Return the (x, y) coordinate for the center point of the cell that contains the specified text.  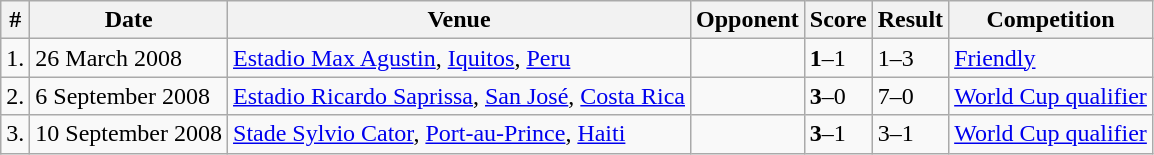
7–0 (910, 96)
Competition (1051, 20)
Venue (460, 20)
26 March 2008 (129, 58)
2. (16, 96)
Score (838, 20)
Opponent (748, 20)
1–1 (838, 58)
6 September 2008 (129, 96)
10 September 2008 (129, 134)
1. (16, 58)
# (16, 20)
Date (129, 20)
1–3 (910, 58)
Result (910, 20)
Friendly (1051, 58)
Stade Sylvio Cator, Port-au-Prince, Haiti (460, 134)
Estadio Max Agustin, Iquitos, Peru (460, 58)
3. (16, 134)
3–0 (838, 96)
Estadio Ricardo Saprissa, San José, Costa Rica (460, 96)
